Extract the [X, Y] coordinate from the center of the cell holding the provided text.  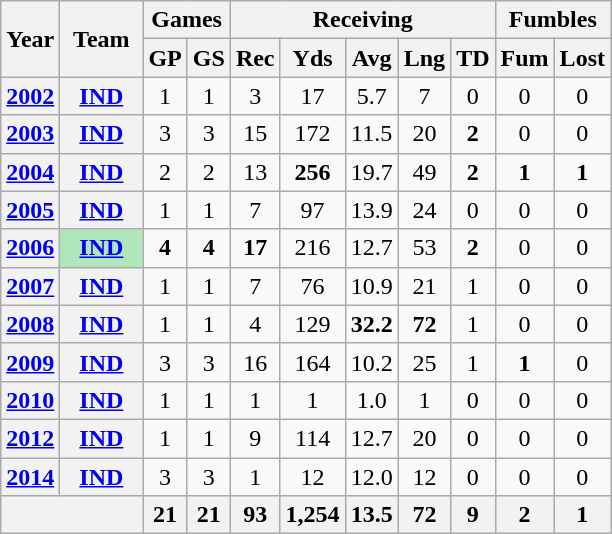
172 [312, 134]
Avg [372, 58]
16 [255, 362]
25 [424, 362]
Year [30, 39]
Yds [312, 58]
13.9 [372, 210]
2006 [30, 248]
2010 [30, 400]
256 [312, 172]
93 [255, 515]
Fumbles [552, 20]
12.0 [372, 477]
164 [312, 362]
2012 [30, 438]
Fum [524, 58]
24 [424, 210]
49 [424, 172]
76 [312, 286]
2014 [30, 477]
2008 [30, 324]
GS [208, 58]
1,254 [312, 515]
Rec [255, 58]
2004 [30, 172]
2005 [30, 210]
Lost [582, 58]
Lng [424, 58]
Games [186, 20]
53 [424, 248]
10.2 [372, 362]
10.9 [372, 286]
19.7 [372, 172]
32.2 [372, 324]
1.0 [372, 400]
216 [312, 248]
13.5 [372, 515]
TD [473, 58]
97 [312, 210]
Team [102, 39]
11.5 [372, 134]
15 [255, 134]
Receiving [362, 20]
GP [165, 58]
2009 [30, 362]
5.7 [372, 96]
2002 [30, 96]
13 [255, 172]
114 [312, 438]
129 [312, 324]
2007 [30, 286]
2003 [30, 134]
